From the cell containing the given text, extract its center point as [x, y] coordinate. 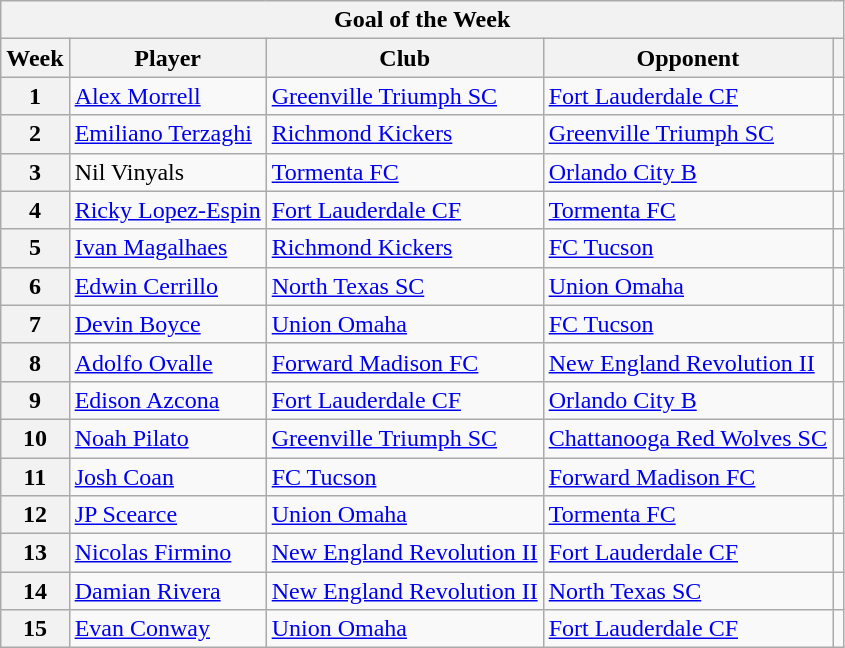
Opponent [688, 58]
Adolfo Ovalle [168, 362]
Devin Boyce [168, 324]
JP Scearce [168, 515]
Club [404, 58]
Edwin Cerrillo [168, 286]
Noah Pilato [168, 438]
Nil Vinyals [168, 172]
15 [35, 629]
Goal of the Week [422, 20]
1 [35, 96]
Evan Conway [168, 629]
9 [35, 400]
Josh Coan [168, 477]
Week [35, 58]
4 [35, 210]
5 [35, 248]
Ricky Lopez-Espin [168, 210]
Chattanooga Red Wolves SC [688, 438]
Emiliano Terzaghi [168, 134]
13 [35, 553]
10 [35, 438]
6 [35, 286]
Damian Rivera [168, 591]
14 [35, 591]
2 [35, 134]
3 [35, 172]
Edison Azcona [168, 400]
8 [35, 362]
12 [35, 515]
11 [35, 477]
Alex Morrell [168, 96]
Ivan Magalhaes [168, 248]
Player [168, 58]
Nicolas Firmino [168, 553]
7 [35, 324]
